Extract the (X, Y) coordinate from the center of the cell holding the provided text.  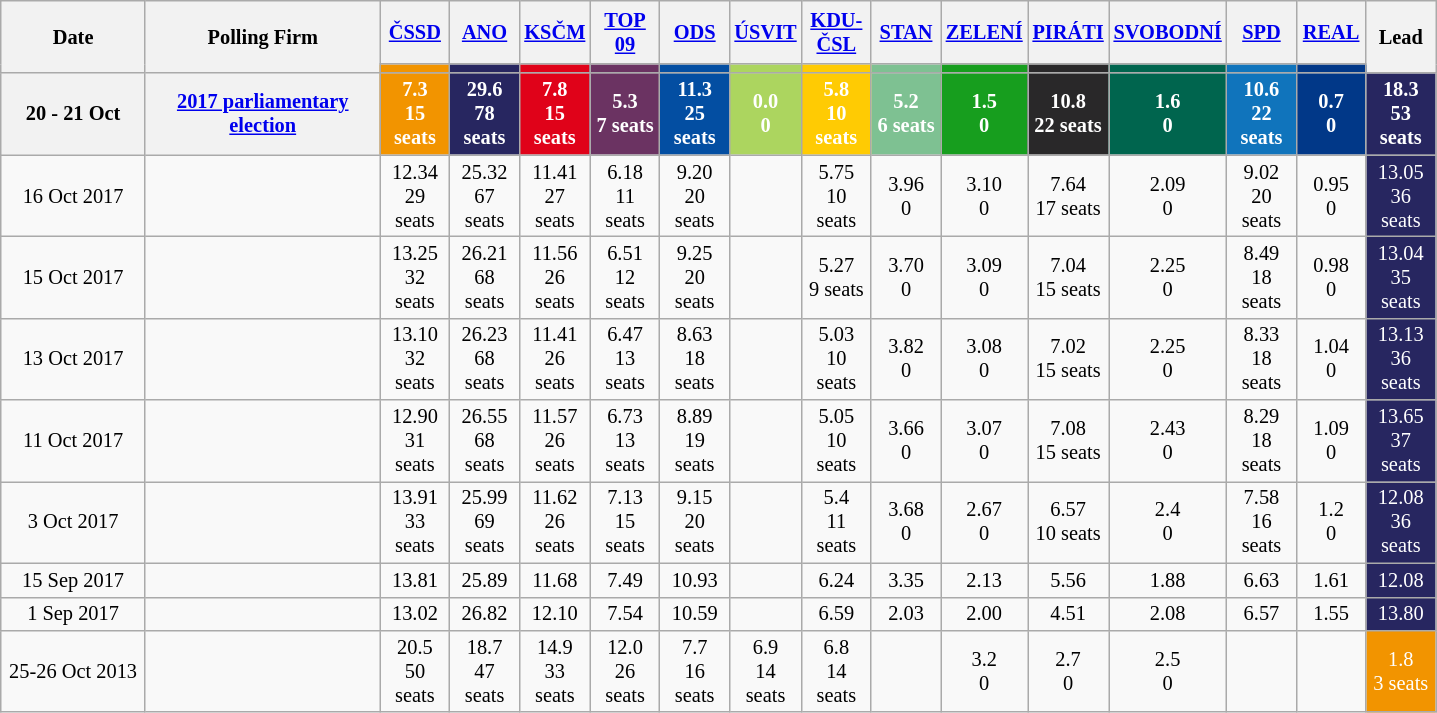
11.68 (554, 580)
11 Oct 2017 (74, 441)
13.0435 seats (1401, 277)
1.090 (1331, 441)
13.02 (415, 614)
KDU-ČSL (837, 32)
8.8919 seats (695, 441)
10.93 (695, 580)
18.353 seats (1401, 114)
26.2368 seats (485, 359)
PIRÁTI (1068, 32)
6.4713 seats (625, 359)
2.70 (1068, 671)
SPD (1262, 32)
ODS (695, 32)
3.660 (906, 441)
6.57 (1262, 614)
5.411 seats (837, 522)
Date (74, 36)
5.279 seats (837, 277)
6.59 (837, 614)
26.2168 seats (485, 277)
ÚSVIT (766, 32)
5.0310 seats (837, 359)
10.822 seats (1068, 114)
12.3429 seats (415, 196)
13 Oct 2017 (74, 359)
2.090 (1168, 196)
26.82 (485, 614)
2.03 (906, 614)
1.6 0 (1168, 114)
7.315 seats (415, 114)
3 Oct 2017 (74, 522)
13.81 (415, 580)
0.7 0 (1331, 114)
25.3267 seats (485, 196)
2.670 (984, 522)
18.747 seats (485, 671)
3.080 (984, 359)
25-26 Oct 2013 (74, 671)
13.80 (1401, 614)
9.1520 seats (695, 522)
9.2520 seats (695, 277)
0.00 (766, 114)
12.08 (1401, 580)
ANO (485, 32)
2.08 (1168, 614)
2.40 (1168, 522)
11.325 seats (695, 114)
2.00 (984, 614)
9.2020 seats (695, 196)
12.026 seats (625, 671)
13.1032 seats (415, 359)
9.0220 seats (1262, 196)
0.950 (1331, 196)
5.37 seats (625, 114)
7.49 (625, 580)
ZELENÍ (984, 32)
11.4127 seats (554, 196)
5.26 seats (906, 114)
6.63 (1262, 580)
7.0415 seats (1068, 277)
14.933 seats (554, 671)
6.24 (837, 580)
KSČM (554, 32)
3.070 (984, 441)
8.6318 seats (695, 359)
12.10 (554, 614)
10.59 (695, 614)
STAN (906, 32)
3.820 (906, 359)
10.622 seats (1262, 114)
2.430 (1168, 441)
2.50 (1168, 671)
1.55 (1331, 614)
7.716 seats (695, 671)
7.6417 seats (1068, 196)
7.0215 seats (1068, 359)
3.100 (984, 196)
3.960 (906, 196)
7.54 (625, 614)
3.20 (984, 671)
25.9969 seats (485, 522)
20 - 21 Oct (74, 114)
8.3318 seats (1262, 359)
12.9031 seats (415, 441)
1.5 0 (984, 114)
7.0815 seats (1068, 441)
6.7313 seats (625, 441)
8.2918 seats (1262, 441)
3.090 (984, 277)
11.5626 seats (554, 277)
13.2532 seats (415, 277)
25.89 (485, 580)
6.5112 seats (625, 277)
26.5568 seats (485, 441)
4.51 (1068, 614)
TOP 09 (625, 32)
13.0536 seats (1401, 196)
1.83 seats (1401, 671)
3.680 (906, 522)
7.815 seats (554, 114)
15 Sep 2017 (74, 580)
1.040 (1331, 359)
1.20 (1331, 522)
1 Sep 2017 (74, 614)
1.61 (1331, 580)
7.1315 seats (625, 522)
2.13 (984, 580)
12.0836 seats (1401, 522)
5.7510 seats (837, 196)
ČSSD (415, 32)
1.88 (1168, 580)
6.814 seats (837, 671)
5.0510 seats (837, 441)
0.980 (1331, 277)
13.6537 seats (1401, 441)
29.678 seats (485, 114)
7.5816 seats (1262, 522)
Lead (1401, 36)
16 Oct 2017 (74, 196)
15 Oct 2017 (74, 277)
6.1811 seats (625, 196)
5.810 seats (837, 114)
3.35 (906, 580)
Polling Firm (262, 36)
2017 parliamentary election (262, 114)
SVOBODNÍ (1168, 32)
5.56 (1068, 580)
8.4918 seats (1262, 277)
3.700 (906, 277)
REAL (1331, 32)
13.9133 seats (415, 522)
6.5710 seats (1068, 522)
6.914 seats (766, 671)
11.5726 seats (554, 441)
20.550 seats (415, 671)
11.4126 seats (554, 359)
13.1336 seats (1401, 359)
11.6226 seats (554, 522)
